Search for the cell housing the specified text and yield its (X, Y) center coordinate. 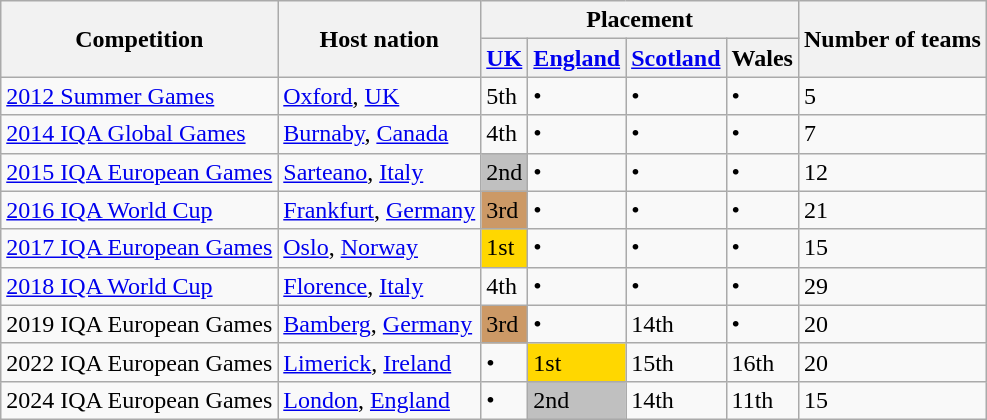
Limerick, Ireland (380, 362)
7 (892, 134)
2022 IQA European Games (140, 362)
Burnaby, Canada (380, 134)
5th (504, 96)
2014 IQA Global Games (140, 134)
16th (762, 362)
Host nation (380, 39)
2019 IQA European Games (140, 324)
Wales (762, 58)
Frankfurt, Germany (380, 210)
Scotland (676, 58)
Sarteano, Italy (380, 172)
15th (676, 362)
Oslo, Norway (380, 248)
Number of teams (892, 39)
11th (762, 400)
Florence, Italy (380, 286)
5 (892, 96)
2017 IQA European Games (140, 248)
2018 IQA World Cup (140, 286)
UK (504, 58)
12 (892, 172)
Bamberg, Germany (380, 324)
21 (892, 210)
Oxford, UK (380, 96)
Competition (140, 39)
London, England (380, 400)
Placement (640, 20)
2016 IQA World Cup (140, 210)
England (577, 58)
2012 Summer Games (140, 96)
2015 IQA European Games (140, 172)
2024 IQA European Games (140, 400)
29 (892, 286)
